Locate the cell with the specified text and output its (X, Y) center coordinate. 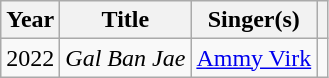
Year (30, 20)
Title (126, 20)
Singer(s) (254, 20)
Gal Ban Jae (126, 58)
Ammy Virk (254, 58)
2022 (30, 58)
